Return (X, Y) of the center of cell containing provided text 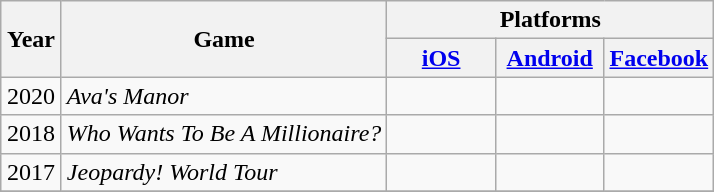
Jeopardy! World Tour (224, 172)
Ava's Manor (224, 96)
Android (550, 58)
Who Wants To Be A Millionaire? (224, 134)
Platforms (550, 20)
2020 (32, 96)
Year (32, 39)
Game (224, 39)
2017 (32, 172)
Facebook (659, 58)
2018 (32, 134)
iOS (442, 58)
